From the cell containing the given text, extract its center point as [x, y] coordinate. 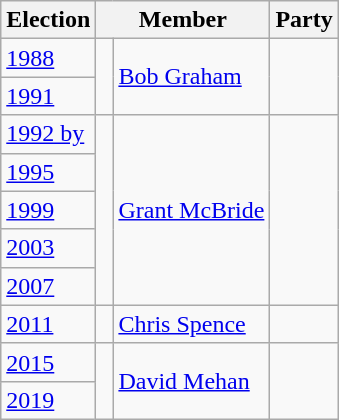
1988 [48, 58]
2003 [48, 248]
2019 [48, 400]
2011 [48, 324]
David Mehan [192, 381]
Grant McBride [192, 210]
1999 [48, 210]
Member [183, 20]
2007 [48, 286]
Election [48, 20]
1995 [48, 172]
Chris Spence [192, 324]
Party [304, 20]
2015 [48, 362]
1992 by [48, 134]
Bob Graham [192, 77]
1991 [48, 96]
